Scan for the cell matching the given text and deliver its (x, y) coordinate at center. 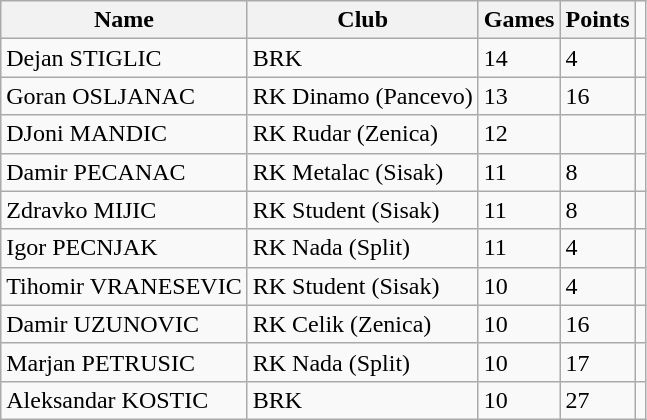
RK Dinamo (Pancevo) (362, 96)
17 (598, 362)
13 (519, 96)
14 (519, 58)
Igor PECNJAK (124, 248)
Aleksandar KOSTIC (124, 400)
Games (519, 20)
RK Metalac (Sisak) (362, 172)
RK Rudar (Zenica) (362, 134)
Zdravko MIJIC (124, 210)
Dejan STIGLIC (124, 58)
Marjan PETRUSIC (124, 362)
Damir UZUNOVIC (124, 324)
Goran OSLJANAC (124, 96)
Name (124, 20)
RK Celik (Zenica) (362, 324)
Club (362, 20)
12 (519, 134)
Tihomir VRANESEVIC (124, 286)
Damir PECANAC (124, 172)
27 (598, 400)
Points (598, 20)
DJoni MANDIC (124, 134)
